Determine the [x, y] coordinate at the center of the cell enclosing the given text.  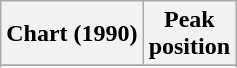
Peakposition [189, 34]
Chart (1990) [72, 34]
